Extract the (X, Y) coordinate from the center of the cell holding the provided text.  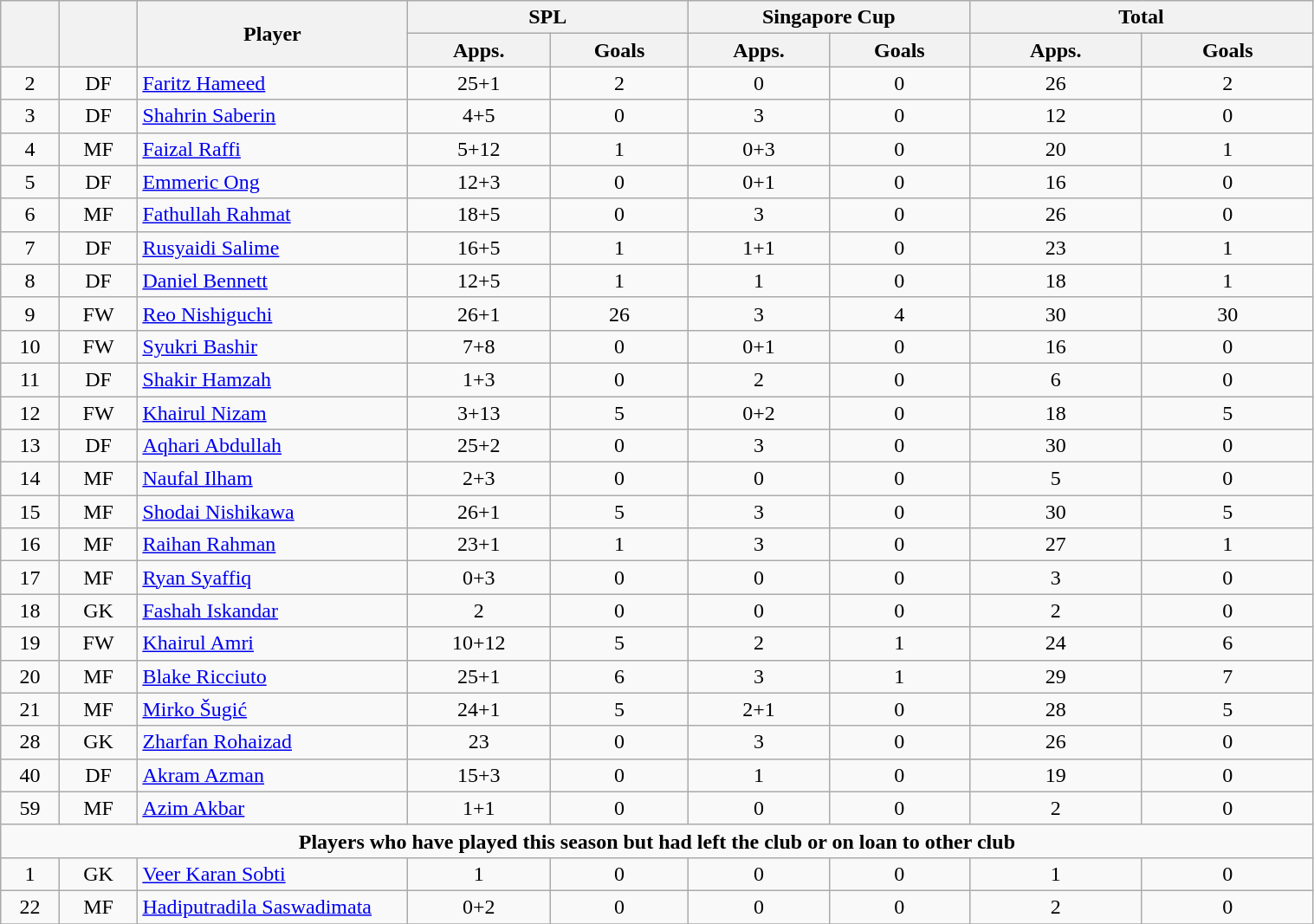
3+13 (479, 413)
Veer Karan Sobti (272, 874)
8 (30, 281)
Khairul Nizam (272, 413)
Total (1142, 17)
22 (30, 907)
11 (30, 379)
2+1 (759, 709)
17 (30, 578)
24 (1055, 643)
Fathullah Rahmat (272, 215)
Blake Ricciuto (272, 676)
12+3 (479, 182)
15+3 (479, 775)
40 (30, 775)
Raihan Rahman (272, 545)
Naufal Ilham (272, 479)
9 (30, 313)
Player (272, 34)
1+3 (479, 379)
Shakir Hamzah (272, 379)
Ryan Syaffiq (272, 578)
Faizal Raffi (272, 149)
Akram Azman (272, 775)
Daniel Bennett (272, 281)
15 (30, 512)
16+5 (479, 248)
Singapore Cup (830, 17)
2+3 (479, 479)
4+5 (479, 116)
Mirko Šugić (272, 709)
Syukri Bashir (272, 346)
Zharfan Rohaizad (272, 742)
Rusyaidi Salime (272, 248)
10 (30, 346)
21 (30, 709)
Players who have played this season but had left the club or on loan to other club (657, 841)
Emmeric Ong (272, 182)
12+5 (479, 281)
10+12 (479, 643)
18+5 (479, 215)
13 (30, 446)
59 (30, 808)
24+1 (479, 709)
29 (1055, 676)
Shahrin Saberin (272, 116)
Hadiputradila Saswadimata (272, 907)
Khairul Amri (272, 643)
Aqhari Abdullah (272, 446)
SPL (547, 17)
Azim Akbar (272, 808)
Reo Nishiguchi (272, 313)
Shodai Nishikawa (272, 512)
7+8 (479, 346)
5+12 (479, 149)
Fashah Iskandar (272, 611)
14 (30, 479)
27 (1055, 545)
25+2 (479, 446)
Faritz Hameed (272, 83)
23+1 (479, 545)
